From the cell containing the given text, extract its center point as [x, y] coordinate. 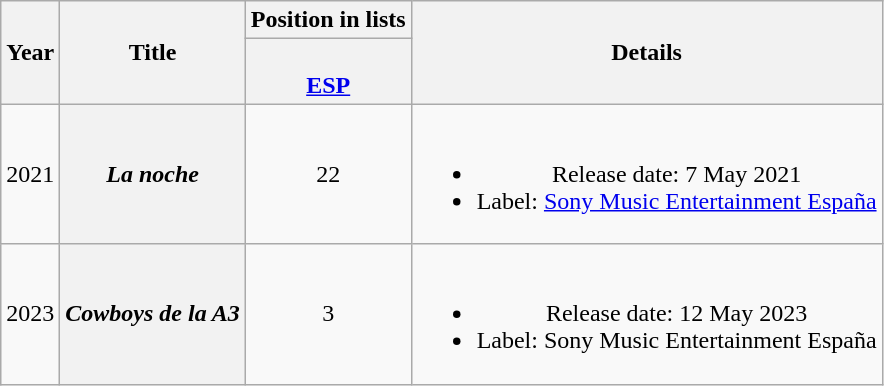
2023 [30, 314]
Title [153, 52]
2021 [30, 174]
ESP [328, 72]
Release date: 7 May 2021Label: Sony Music Entertainment España [646, 174]
Details [646, 52]
3 [328, 314]
22 [328, 174]
Year [30, 52]
La noche [153, 174]
Cowboys de la A3 [153, 314]
Position in lists [328, 20]
Release date: 12 May 2023Label: Sony Music Entertainment España [646, 314]
